Detect which cell encompasses the target text, then output its (x, y) center coordinate. 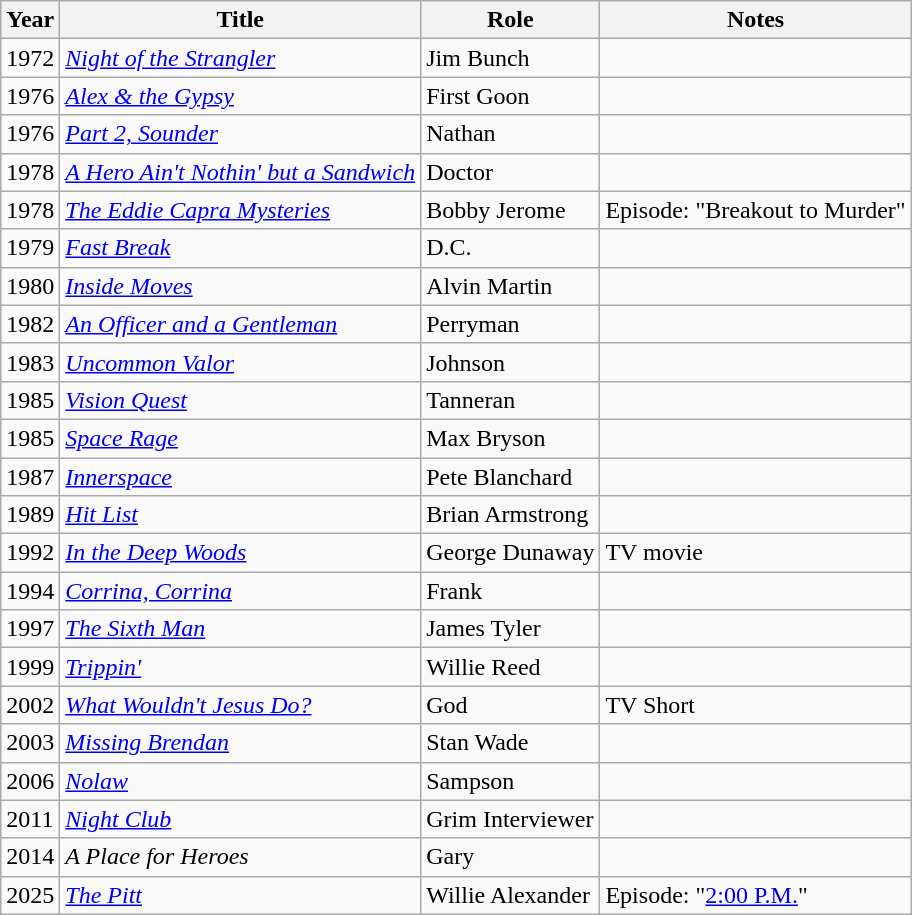
Gary (510, 857)
Role (510, 20)
The Eddie Capra Mysteries (240, 210)
George Dunaway (510, 553)
An Officer and a Gentleman (240, 324)
Part 2, Sounder (240, 134)
1983 (30, 362)
Notes (756, 20)
A Place for Heroes (240, 857)
Sampson (510, 781)
Innerspace (240, 477)
The Sixth Man (240, 629)
Alvin Martin (510, 286)
2006 (30, 781)
D.C. (510, 248)
Space Rage (240, 438)
1987 (30, 477)
1980 (30, 286)
Title (240, 20)
Perryman (510, 324)
1979 (30, 248)
Alex & the Gypsy (240, 96)
1997 (30, 629)
2014 (30, 857)
A Hero Ain't Nothin' but a Sandwich (240, 172)
Vision Quest (240, 400)
1982 (30, 324)
2003 (30, 743)
Episode: "2:00 P.M." (756, 895)
Missing Brendan (240, 743)
TV Short (756, 705)
Jim Bunch (510, 58)
Corrina, Corrina (240, 591)
God (510, 705)
Inside Moves (240, 286)
Night of the Strangler (240, 58)
Uncommon Valor (240, 362)
Tanneran (510, 400)
1999 (30, 667)
Frank (510, 591)
Year (30, 20)
Nolaw (240, 781)
TV movie (756, 553)
Doctor (510, 172)
Hit List (240, 515)
1994 (30, 591)
Trippin' (240, 667)
Willie Reed (510, 667)
1972 (30, 58)
Brian Armstrong (510, 515)
Grim Interviewer (510, 819)
2025 (30, 895)
1989 (30, 515)
2002 (30, 705)
Pete Blanchard (510, 477)
2011 (30, 819)
Johnson (510, 362)
First Goon (510, 96)
Willie Alexander (510, 895)
In the Deep Woods (240, 553)
Max Bryson (510, 438)
Night Club (240, 819)
1992 (30, 553)
Fast Break (240, 248)
Nathan (510, 134)
Stan Wade (510, 743)
What Wouldn't Jesus Do? (240, 705)
The Pitt (240, 895)
James Tyler (510, 629)
Episode: "Breakout to Murder" (756, 210)
Bobby Jerome (510, 210)
